Return the (x, y) coordinate for the center point of the cell that contains the specified text.  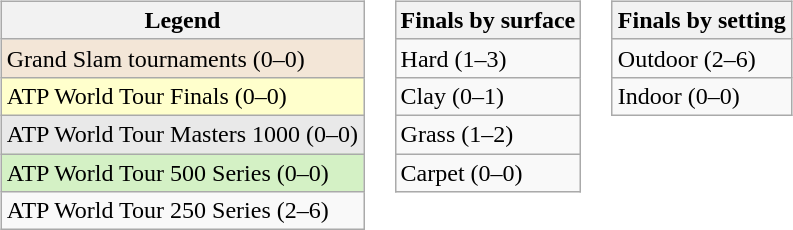
ATP World Tour 500 Series (0–0) (182, 173)
Legend (182, 20)
Clay (0–1) (488, 96)
Outdoor (2–6) (702, 58)
Finals by setting (702, 20)
Grass (1–2) (488, 134)
Finals by surface (488, 20)
Grand Slam tournaments (0–0) (182, 58)
Carpet (0–0) (488, 173)
Hard (1–3) (488, 58)
Indoor (0–0) (702, 96)
ATP World Tour 250 Series (2–6) (182, 211)
ATP World Tour Finals (0–0) (182, 96)
ATP World Tour Masters 1000 (0–0) (182, 134)
